Return the [X, Y] coordinate for the center point of the cell that contains the specified text.  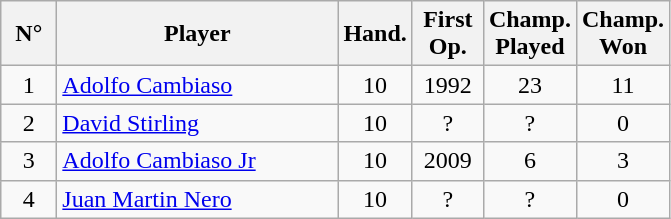
23 [530, 85]
N° [29, 34]
Hand. [375, 34]
1 [29, 85]
6 [530, 161]
First Op. [448, 34]
Champ. Won [622, 34]
Adolfo Cambiaso Jr [198, 161]
Juan Martin Nero [198, 199]
Adolfo Cambiaso [198, 85]
4 [29, 199]
Champ. Played [530, 34]
11 [622, 85]
2009 [448, 161]
2 [29, 123]
1992 [448, 85]
David Stirling [198, 123]
Player [198, 34]
